For the text-containing cell, return its midpoint in (x, y) coordinate format. 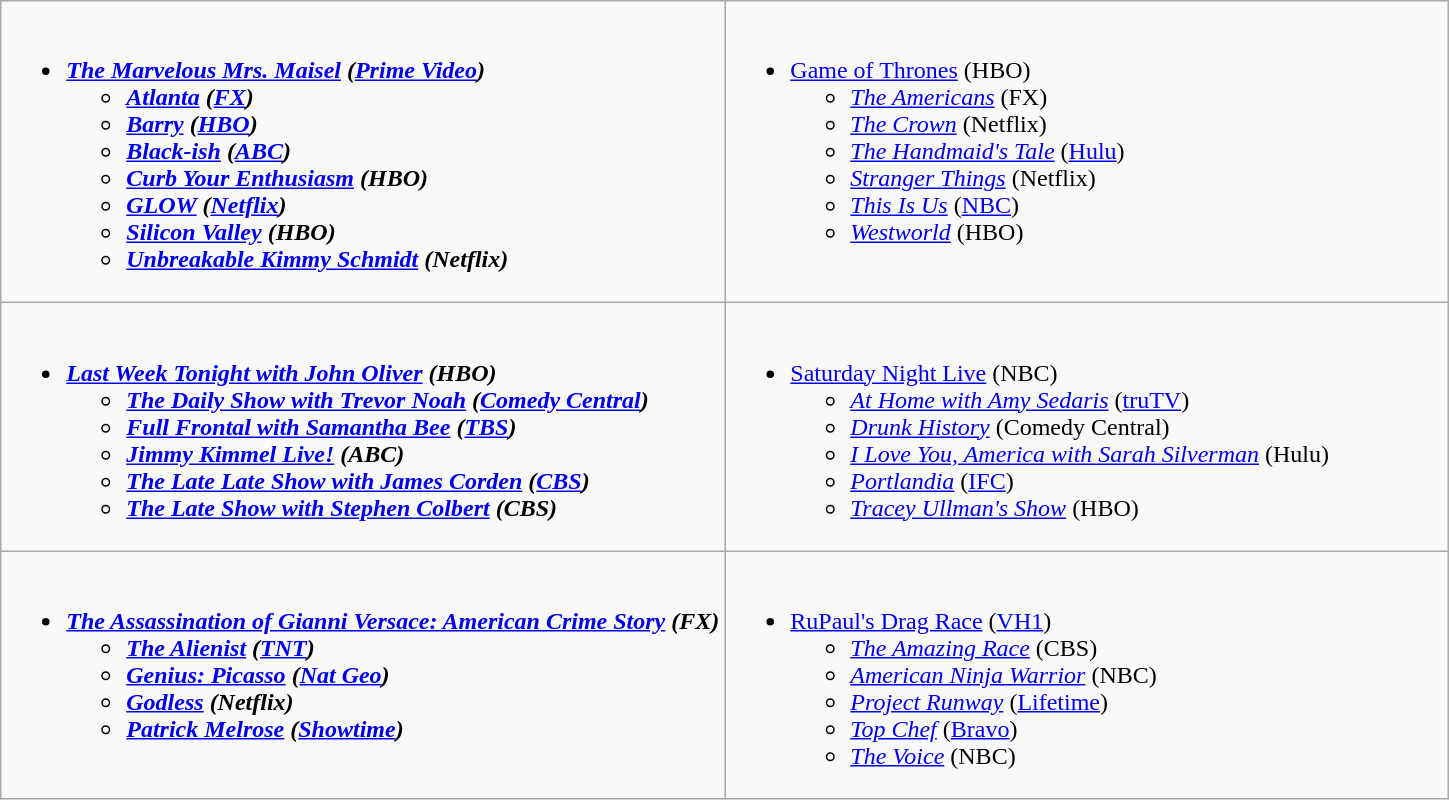
The Assassination of Gianni Versace: American Crime Story (FX)The Alienist (TNT)Genius: Picasso (Nat Geo)Godless (Netflix)Patrick Melrose (Showtime) (363, 675)
RuPaul's Drag Race (VH1)The Amazing Race (CBS)American Ninja Warrior (NBC)Project Runway (Lifetime)Top Chef (Bravo)The Voice (NBC) (1087, 675)
Game of Thrones (HBO)The Americans (FX)The Crown (Netflix)The Handmaid's Tale (Hulu)Stranger Things (Netflix)This Is Us (NBC)Westworld (HBO) (1087, 152)
